Provide the [X, Y] coordinate of the cell's center where the given text is located.  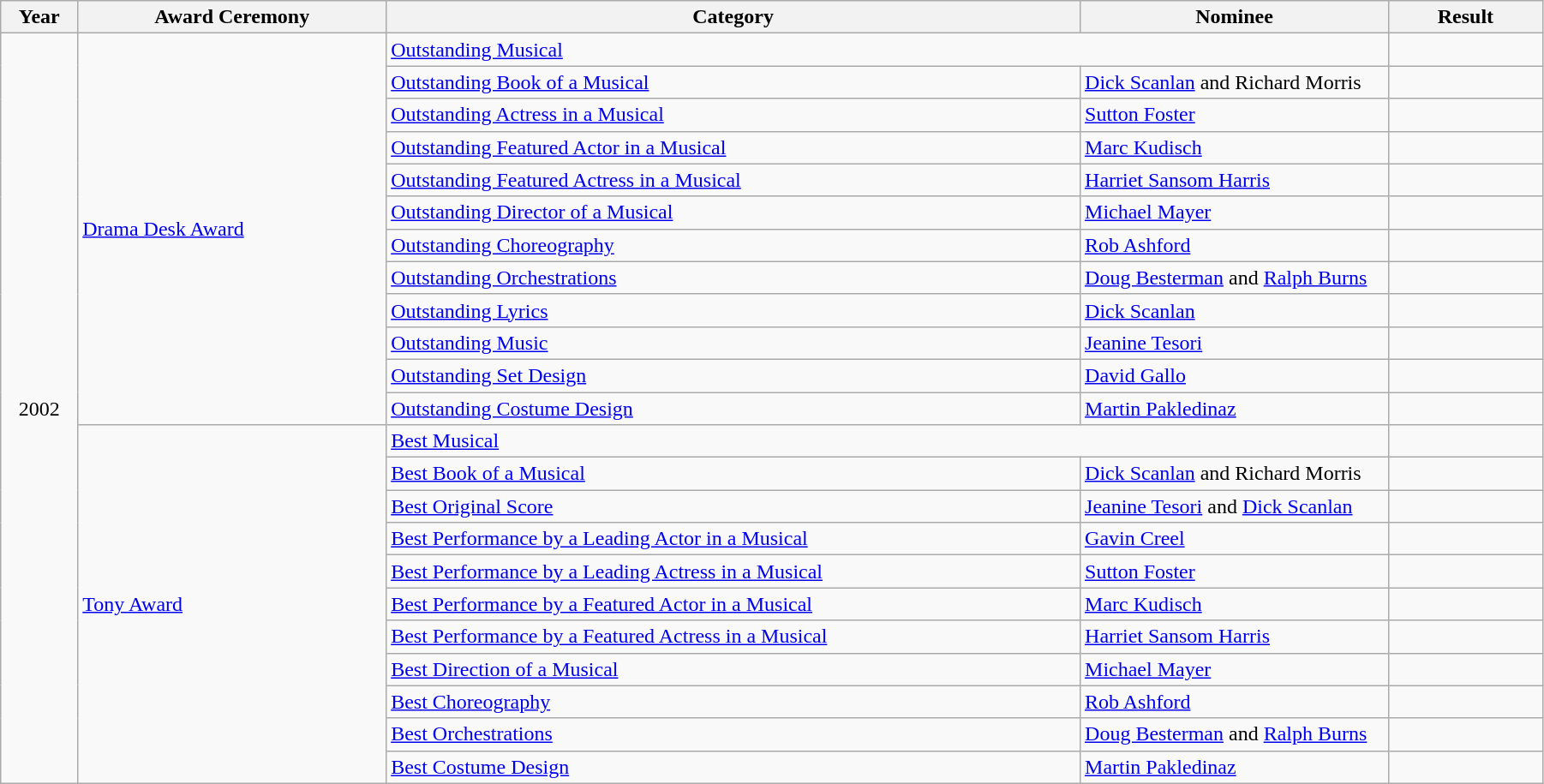
Best Orchestrations [733, 734]
Best Costume Design [733, 767]
Best Performance by a Leading Actress in a Musical [733, 572]
Result [1465, 17]
Outstanding Lyrics [733, 310]
Category [733, 17]
Best Choreography [733, 702]
Best Original Score [733, 506]
Nominee [1235, 17]
Outstanding Featured Actor in a Musical [733, 147]
Outstanding Director of a Musical [733, 212]
Year [39, 17]
Jeanine Tesori and Dick Scanlan [1235, 506]
Outstanding Musical [888, 50]
Best Performance by a Featured Actor in a Musical [733, 604]
Gavin Creel [1235, 539]
Outstanding Featured Actress in a Musical [733, 180]
Jeanine Tesori [1235, 343]
Best Performance by a Featured Actress in a Musical [733, 637]
Outstanding Book of a Musical [733, 82]
Dick Scanlan [1235, 310]
Award Ceremony [232, 17]
Outstanding Costume Design [733, 409]
Outstanding Set Design [733, 375]
Best Book of a Musical [733, 474]
Drama Desk Award [232, 230]
Outstanding Choreography [733, 245]
Best Direction of a Musical [733, 669]
Outstanding Actress in a Musical [733, 115]
Outstanding Music [733, 343]
Best Performance by a Leading Actor in a Musical [733, 539]
2002 [39, 408]
Best Musical [888, 441]
David Gallo [1235, 375]
Tony Award [232, 605]
Outstanding Orchestrations [733, 278]
